Scan for the cell matching the given text and deliver its (x, y) coordinate at center. 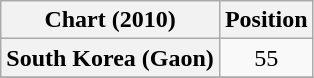
Chart (2010) (110, 20)
Position (266, 20)
South Korea (Gaon) (110, 58)
55 (266, 58)
